Determine the [x, y] coordinate at the center of the cell enclosing the given text.  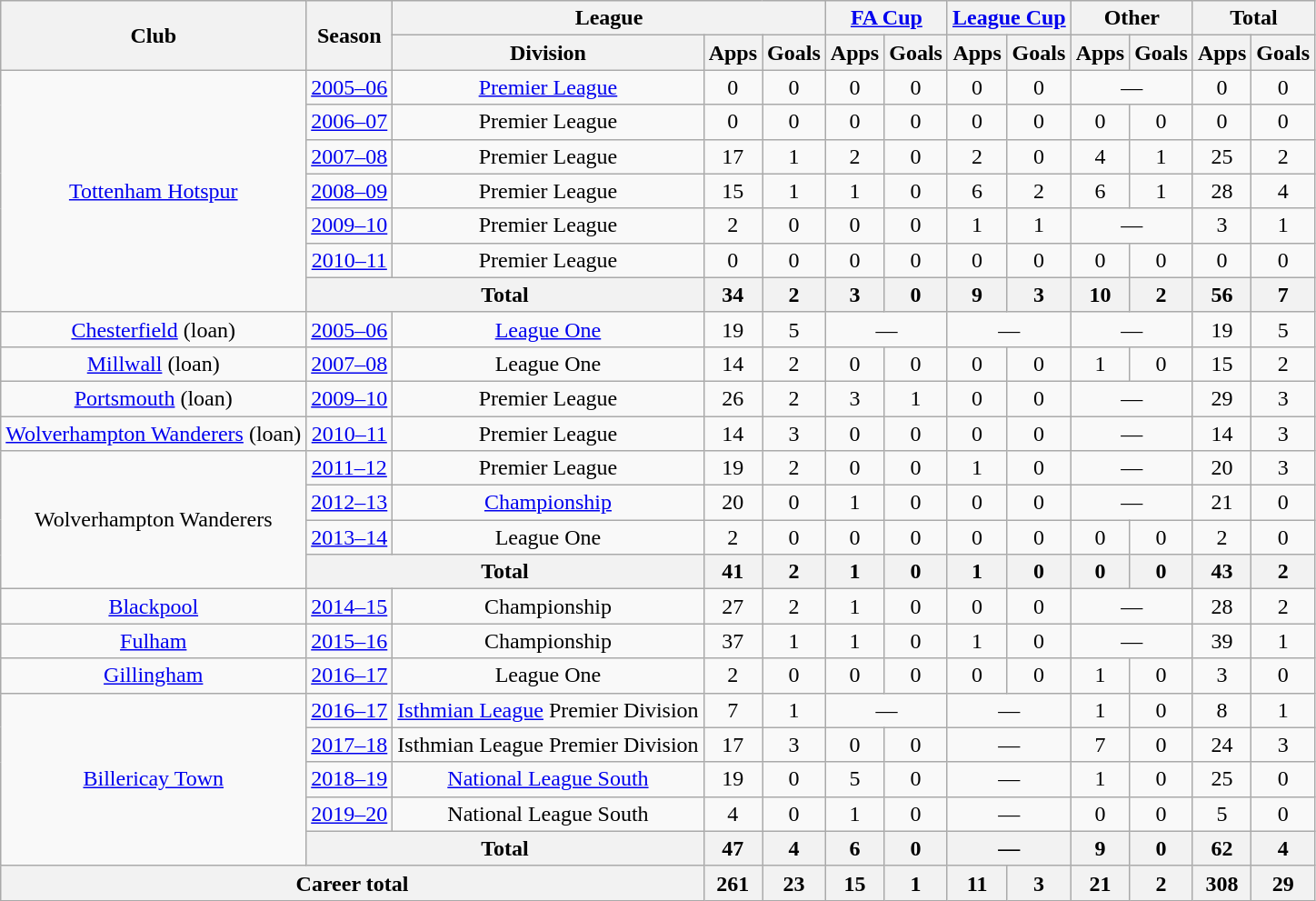
23 [794, 883]
43 [1221, 572]
24 [1221, 745]
37 [733, 641]
2013–14 [349, 537]
11 [976, 883]
Career total [353, 883]
261 [733, 883]
47 [733, 848]
Gillingham [154, 676]
Portsmouth (loan) [154, 398]
Millwall (loan) [154, 364]
2019–20 [349, 814]
Wolverhampton Wanderers (loan) [154, 434]
Blackpool [154, 606]
Division [548, 53]
2006–07 [349, 122]
2008–09 [349, 191]
8 [1221, 710]
Tottenham Hotspur [154, 191]
34 [733, 295]
Club [154, 35]
Billericay Town [154, 779]
2017–18 [349, 745]
41 [733, 572]
2014–15 [349, 606]
Chesterfield (loan) [154, 329]
FA Cup [886, 18]
26 [733, 398]
Season [349, 35]
Other [1132, 18]
2012–13 [349, 503]
27 [733, 606]
10 [1100, 295]
League Cup [1009, 18]
56 [1221, 295]
2011–12 [349, 468]
League [609, 18]
39 [1221, 641]
Wolverhampton Wanderers [154, 520]
308 [1221, 883]
62 [1221, 848]
Fulham [154, 641]
2015–16 [349, 641]
2018–19 [349, 779]
